For the text-containing cell, return its midpoint in [X, Y] coordinate format. 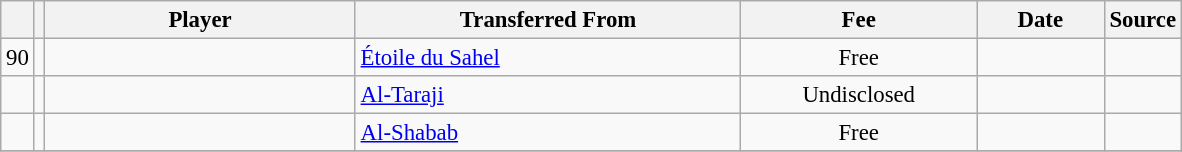
Transferred From [548, 20]
90 [18, 58]
Date [1040, 20]
Undisclosed [859, 95]
Player [200, 20]
Fee [859, 20]
Source [1142, 20]
Al-Shabab [548, 133]
Al-Taraji [548, 95]
Étoile du Sahel [548, 58]
